Search for the cell housing the specified text and yield its [x, y] center coordinate. 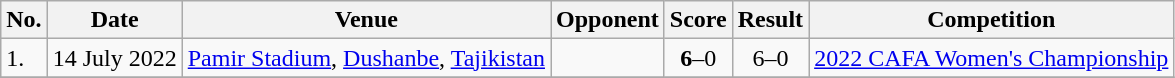
Pamir Stadium, Dushanbe, Tajikistan [366, 58]
Score [698, 20]
Opponent [607, 20]
Venue [366, 20]
Date [114, 20]
Result [770, 20]
No. [24, 20]
Competition [992, 20]
1. [24, 58]
2022 CAFA Women's Championship [992, 58]
14 July 2022 [114, 58]
